Locate the cell with the specified text and output its [x, y] center coordinate. 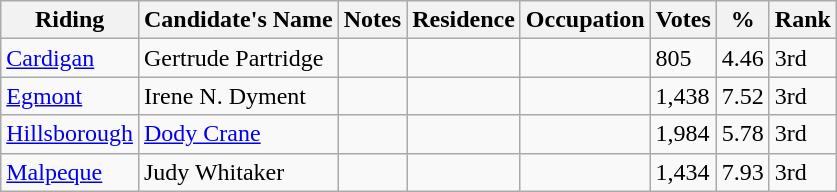
% [742, 20]
Dody Crane [238, 134]
7.52 [742, 96]
1,984 [683, 134]
Residence [464, 20]
Cardigan [70, 58]
Irene N. Dyment [238, 96]
805 [683, 58]
Notes [372, 20]
5.78 [742, 134]
4.46 [742, 58]
7.93 [742, 172]
Votes [683, 20]
1,438 [683, 96]
1,434 [683, 172]
Egmont [70, 96]
Hillsborough [70, 134]
Malpeque [70, 172]
Rank [802, 20]
Judy Whitaker [238, 172]
Occupation [585, 20]
Candidate's Name [238, 20]
Gertrude Partridge [238, 58]
Riding [70, 20]
